For the text-containing cell, return its midpoint in [x, y] coordinate format. 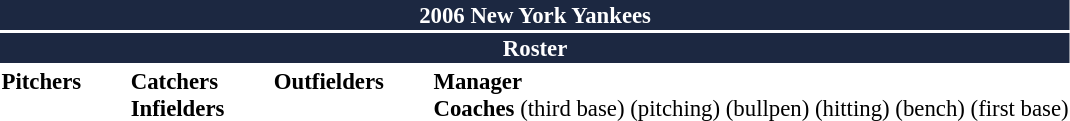
Roster [535, 48]
2006 New York Yankees [535, 15]
